For the text-containing cell, return its midpoint in (X, Y) coordinate format. 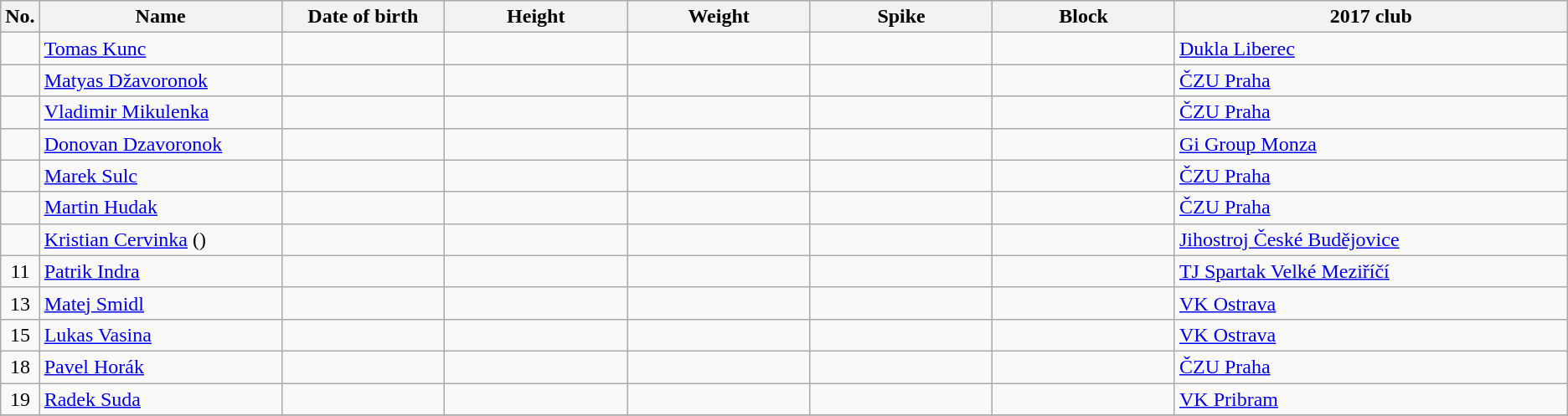
Martin Hudak (161, 208)
VK Pribram (1370, 399)
Dukla Liberec (1370, 49)
Block (1084, 17)
Radek Suda (161, 399)
15 (20, 335)
Date of birth (364, 17)
Pavel Horák (161, 367)
Patrik Indra (161, 271)
Gi Group Monza (1370, 144)
Donovan Dzavoronok (161, 144)
Marek Sulc (161, 176)
Height (536, 17)
Weight (719, 17)
No. (20, 17)
Vladimir Mikulenka (161, 112)
19 (20, 399)
TJ Spartak Velké Meziříčí (1370, 271)
Lukas Vasina (161, 335)
Name (161, 17)
Spike (901, 17)
13 (20, 303)
Matej Smidl (161, 303)
Matyas Džavoronok (161, 80)
Tomas Kunc (161, 49)
18 (20, 367)
Jihostroj České Budějovice (1370, 239)
2017 club (1370, 17)
Kristian Cervinka () (161, 239)
11 (20, 271)
